Locate the cell with the specified text and output its [x, y] center coordinate. 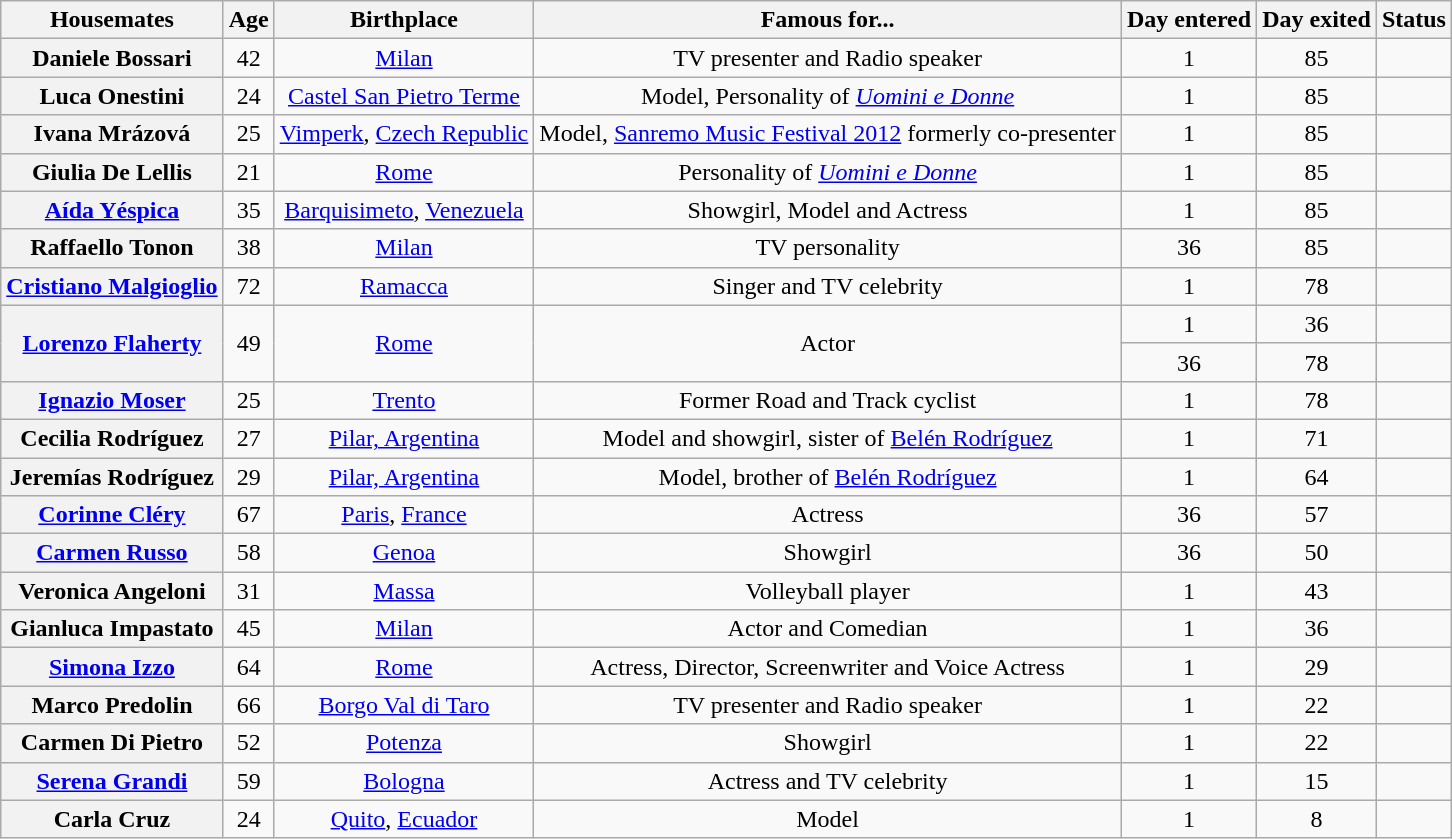
Cecilia Rodríguez [112, 438]
27 [248, 438]
Model and showgirl, sister of Belén Rodríguez [828, 438]
Actor [828, 343]
TV personality [828, 248]
Status [1414, 20]
57 [1317, 515]
Ivana Mrázová [112, 134]
Day entered [1188, 20]
Aída Yéspica [112, 210]
Simona Izzo [112, 667]
Veronica Angeloni [112, 591]
Jeremías Rodríguez [112, 477]
Day exited [1317, 20]
Model, Sanremo Music Festival 2012 formerly co-presenter [828, 134]
Quito, Ecuador [404, 819]
49 [248, 343]
8 [1317, 819]
Singer and TV celebrity [828, 286]
Personality of Uomini e Donne [828, 172]
Cristiano Malgioglio [112, 286]
Carmen Di Pietro [112, 743]
Actress and TV celebrity [828, 781]
Famous for... [828, 20]
35 [248, 210]
58 [248, 553]
Lorenzo Flaherty [112, 343]
Carmen Russo [112, 553]
Borgo Val di Taro [404, 705]
72 [248, 286]
31 [248, 591]
Gianluca Impastato [112, 629]
50 [1317, 553]
Potenza [404, 743]
Age [248, 20]
Trento [404, 400]
Actress [828, 515]
52 [248, 743]
Housemates [112, 20]
38 [248, 248]
Paris, France [404, 515]
Barquisimeto, Venezuela [404, 210]
Actor and Comedian [828, 629]
45 [248, 629]
Birthplace [404, 20]
Luca Onestini [112, 96]
Massa [404, 591]
Raffaello Tonon [112, 248]
15 [1317, 781]
66 [248, 705]
Actress, Director, Screenwriter and Voice Actress [828, 667]
Model, brother of Belén Rodríguez [828, 477]
Castel San Pietro Terme [404, 96]
Model [828, 819]
Ramacca [404, 286]
Vimperk, Czech Republic [404, 134]
Volleyball player [828, 591]
Corinne Cléry [112, 515]
Giulia De Lellis [112, 172]
71 [1317, 438]
Showgirl, Model and Actress [828, 210]
21 [248, 172]
42 [248, 58]
Former Road and Track cyclist [828, 400]
Bologna [404, 781]
67 [248, 515]
Ignazio Moser [112, 400]
59 [248, 781]
Marco Predolin [112, 705]
Genoa [404, 553]
43 [1317, 591]
Model, Personality of Uomini e Donne [828, 96]
Serena Grandi [112, 781]
Carla Cruz [112, 819]
Daniele Bossari [112, 58]
